Search for the cell housing the specified text and yield its (X, Y) center coordinate. 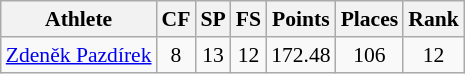
FS (248, 19)
Places (370, 19)
106 (370, 55)
172.48 (300, 55)
SP (212, 19)
8 (176, 55)
CF (176, 19)
Rank (434, 19)
Athlete (79, 19)
Zdeněk Pazdírek (79, 55)
Points (300, 19)
13 (212, 55)
